Capture the cell that displays the provided text and extract its [x, y] central coordinate. 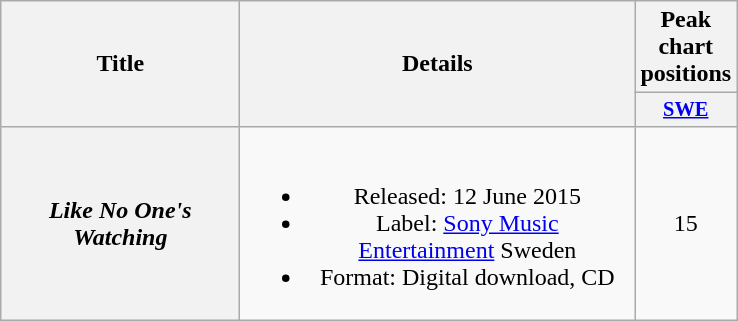
Like No One's Watching [120, 223]
Peak chart positions [686, 47]
Released: 12 June 2015Label: Sony Music Entertainment SwedenFormat: Digital download, CD [438, 223]
Details [438, 64]
SWE [686, 110]
Title [120, 64]
15 [686, 223]
